Determine the (X, Y) coordinate at the center of the cell enclosing the given text.  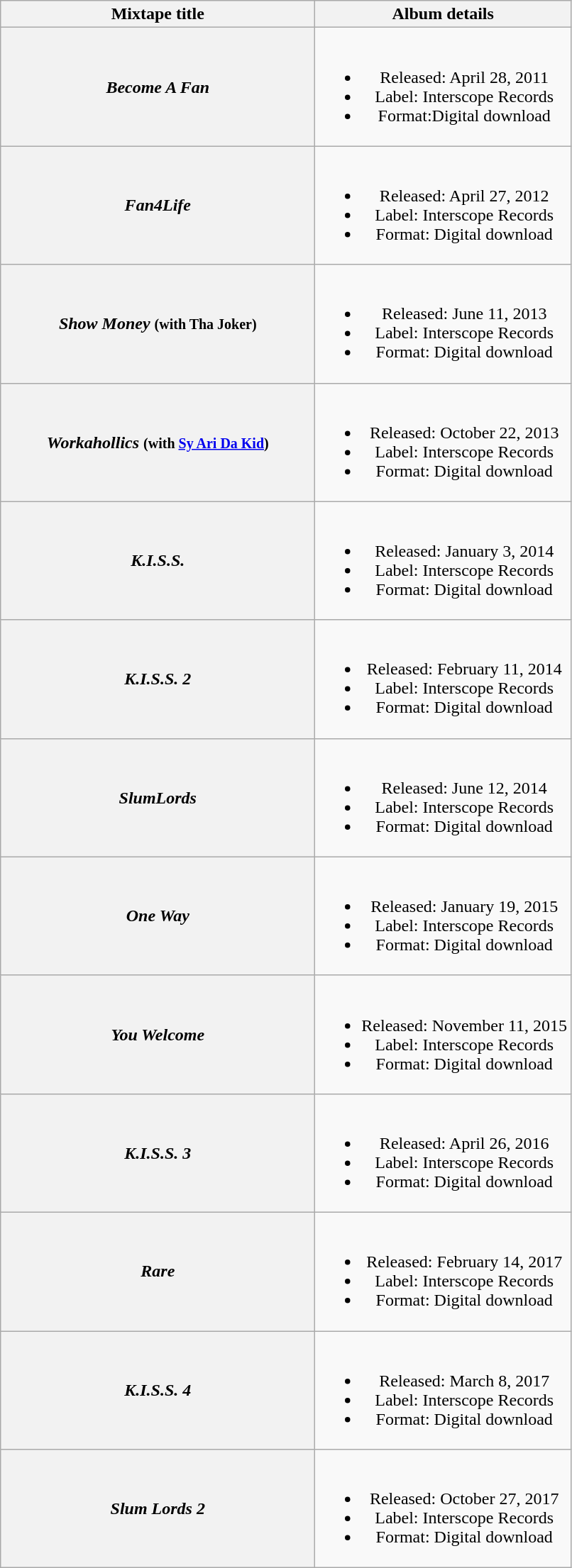
Slum Lords 2 (158, 1509)
K.I.S.S. 4 (158, 1390)
K.I.S.S. 2 (158, 679)
Released: April 27, 2012Label: Interscope RecordsFormat: Digital download (443, 206)
Released: October 22, 2013Label: Interscope RecordsFormat: Digital download (443, 443)
Released: January 19, 2015Label: Interscope RecordsFormat: Digital download (443, 916)
SlumLords (158, 797)
Fan4Life (158, 206)
Mixtape title (158, 14)
You Welcome (158, 1034)
Released: February 14, 2017Label: Interscope RecordsFormat: Digital download (443, 1271)
Become A Fan (158, 87)
Released: April 26, 2016Label: Interscope RecordsFormat: Digital download (443, 1153)
K.I.S.S. (158, 560)
Released: November 11, 2015Label: Interscope RecordsFormat: Digital download (443, 1034)
Rare (158, 1271)
Show Money (with Tha Joker) (158, 323)
One Way (158, 916)
Released: June 12, 2014Label: Interscope RecordsFormat: Digital download (443, 797)
Album details (443, 14)
Released: October 27, 2017Label: Interscope RecordsFormat: Digital download (443, 1509)
Released: February 11, 2014Label: Interscope RecordsFormat: Digital download (443, 679)
Released: March 8, 2017Label: Interscope RecordsFormat: Digital download (443, 1390)
Workahollics (with Sy Ari Da Kid) (158, 443)
K.I.S.S. 3 (158, 1153)
Released: June 11, 2013Label: Interscope RecordsFormat: Digital download (443, 323)
Released: January 3, 2014Label: Interscope RecordsFormat: Digital download (443, 560)
Released: April 28, 2011Label: Interscope RecordsFormat:Digital download (443, 87)
